Identify which cell holds the provided text, then report its (x, y) central coordinate. 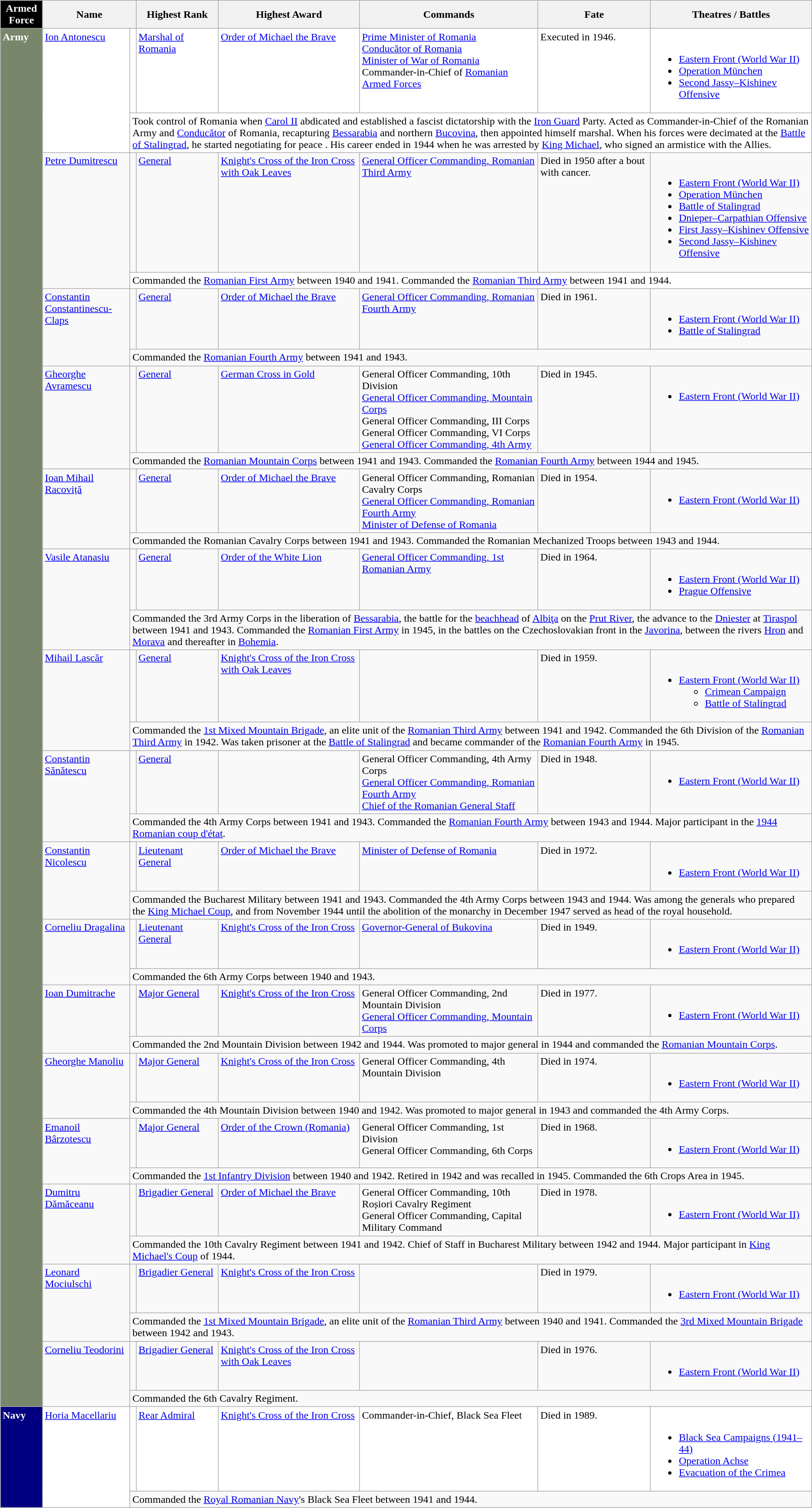
Eastern Front (World War II)Operation MünchenSecond Jassy–Kishinev Offensive (731, 71)
Constantin Nicolescu (86, 881)
Armed Force (22, 15)
Eastern Front (World War II)Battle of Stalingrad (731, 319)
Died in 1945. (594, 409)
Died in 1972. (594, 867)
Vasile Atanasiu (86, 599)
Died in 1959. (594, 686)
General Officer Commanding, 4th Mountain Division (449, 1078)
Died in 1978. (594, 1210)
Died in 1974. (594, 1078)
Ion Antonescu (86, 91)
General Officer Commanding, 10th Roșiori Cavalry RegimentGeneral Officer Commanding, Capital Military Command (449, 1210)
Died in 1949. (594, 944)
Theatres / Battles (731, 15)
Governor-General of Bukovina (449, 944)
Died in 1977. (594, 1011)
Died in 1948. (594, 782)
General Officer Commanding, 2nd Mountain DivisionGeneral Officer Commanding, Mountain Corps (449, 1011)
Commanded the Romanian Fourth Army between 1941 and 1943. (471, 357)
Died in 1976. (594, 1366)
Dumitru Dămăceanu (86, 1224)
Gheorghe Avramescu (86, 417)
Died in 1954. (594, 501)
Commanded the Romanian Mountain Corps between 1941 and 1943. Commanded the Romanian Fourth Army between 1944 and 1945. (471, 461)
General Officer Commanding, 4th Army CorpsGeneral Officer Commanding, Romanian Fourth ArmyChief of the Romanian General Staff (449, 782)
Died in 1961. (594, 319)
Name (89, 15)
German Cross in Gold (289, 409)
Died in 1989. (594, 1449)
Corneliu Dragalina (86, 952)
Corneliu Teodorini (86, 1374)
Rear Admiral (177, 1449)
General Officer Commanding, 1st DivisionGeneral Officer Commanding, 6th Corps (449, 1143)
Navy (22, 1457)
Black Sea Campaigns (1941–44)Operation AchseEvacuation of the Crimea (731, 1449)
Commanded the Royal Romanian Navy's Black Sea Fleet between 1941 and 1944. (471, 1499)
Emanoil Bârzotescu (86, 1151)
Order of the Crown (Romania) (289, 1143)
Commanded the Romanian First Army between 1940 and 1941. Commanded the Romanian Third Army between 1941 and 1944. (471, 280)
Mihail Lascăr (86, 700)
Petre Dumitrescu (86, 220)
Commander-in-Chief, Black Sea Fleet (449, 1449)
Constantin Sănătescu (86, 797)
Commands (449, 15)
Leonard Mociulschi (86, 1303)
Died in 1968. (594, 1143)
Commanded the Romanian Cavalry Corps between 1941 and 1943. Commanded the Romanian Mechanized Troops between 1943 and 1944. (471, 541)
Commanded the 6th Army Corps between 1940 and 1943. (471, 977)
General Officer Commanding, 1st Romanian Army (449, 579)
Army (22, 718)
Executed in 1946. (594, 71)
General Officer Commanding, Romanian Cavalry CorpsGeneral Officer Commanding, Romanian Fourth ArmyMinister of Defense of Romania (449, 501)
Gheorghe Manoliu (86, 1085)
General Officer Commanding, Romanian Fourth Army (449, 319)
Constantin Constantinescu-Claps (86, 327)
Marshal of Romania (177, 71)
Eastern Front (World War II)Crimean CampaignBattle of Stalingrad (731, 686)
Commanded the 1st Infantry Division between 1940 and 1942. Retired in 1942 and was recalled in 1945. Commanded the 6th Crops Area in 1945. (471, 1176)
Commanded the 4th Mountain Division between 1940 and 1942. Was promoted to major general in 1943 and commanded the 4th Army Corps. (471, 1110)
Ioan Mihail Racoviță (86, 509)
Died in 1979. (594, 1288)
Died in 1950 after a bout with cancer. (594, 213)
Commanded the 6th Cavalry Regiment. (471, 1399)
General Officer Commanding, Romanian Third Army (449, 213)
Eastern Front (World War II)Prague Offensive (731, 579)
Ioan Dumitrache (86, 1019)
Highest Award (289, 15)
Highest Rank (177, 15)
Prime Minister of RomaniaConducător of RomaniaMinister of War of RomaniaCommander-in-Chief of Romanian Armed Forces (449, 71)
Fate (594, 15)
Order of the White Lion (289, 579)
Horia Macellariu (86, 1457)
Commanded the 2nd Mountain Division between 1942 and 1944. Was promoted to major general in 1944 and commanded the Romanian Mountain Corps. (471, 1045)
Died in 1964. (594, 579)
Minister of Defense of Romania (449, 867)
